Return [x, y] of the center of cell containing provided text 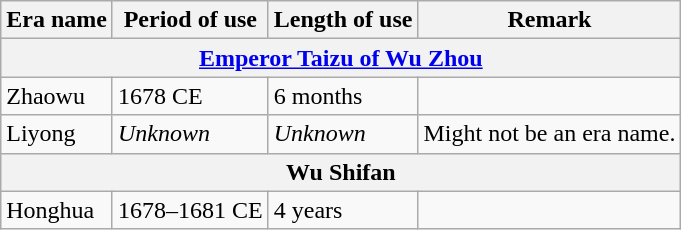
Might not be an era name. [550, 134]
Wu Shifan [341, 172]
Period of use [190, 20]
1678–1681 CE [190, 210]
Remark [550, 20]
Era name [57, 20]
4 years [343, 210]
6 months [343, 96]
Zhaowu [57, 96]
Honghua [57, 210]
Emperor Taizu of Wu Zhou [341, 58]
1678 CE [190, 96]
Liyong [57, 134]
Length of use [343, 20]
